Detect which cell encompasses the target text, then output its [X, Y] center coordinate. 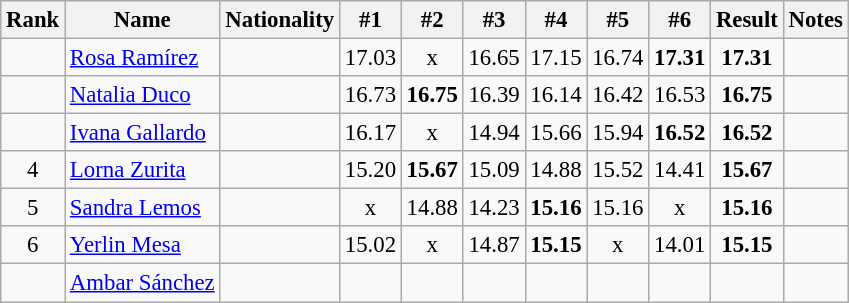
16.65 [494, 58]
15.09 [494, 170]
Notes [816, 20]
Sandra Lemos [142, 208]
6 [33, 245]
#1 [370, 20]
#2 [432, 20]
Lorna Zurita [142, 170]
#6 [680, 20]
15.02 [370, 245]
Ambar Sánchez [142, 283]
Name [142, 20]
Nationality [280, 20]
Yerlin Mesa [142, 245]
17.15 [556, 58]
#4 [556, 20]
15.66 [556, 133]
14.94 [494, 133]
4 [33, 170]
14.01 [680, 245]
14.87 [494, 245]
16.17 [370, 133]
#3 [494, 20]
Rank [33, 20]
16.14 [556, 95]
16.42 [618, 95]
15.20 [370, 170]
17.03 [370, 58]
16.39 [494, 95]
14.41 [680, 170]
16.73 [370, 95]
Result [748, 20]
5 [33, 208]
Ivana Gallardo [142, 133]
Natalia Duco [142, 95]
15.52 [618, 170]
14.23 [494, 208]
16.53 [680, 95]
15.94 [618, 133]
Rosa Ramírez [142, 58]
16.74 [618, 58]
#5 [618, 20]
